From the cell containing the given text, extract its center point as (x, y) coordinate. 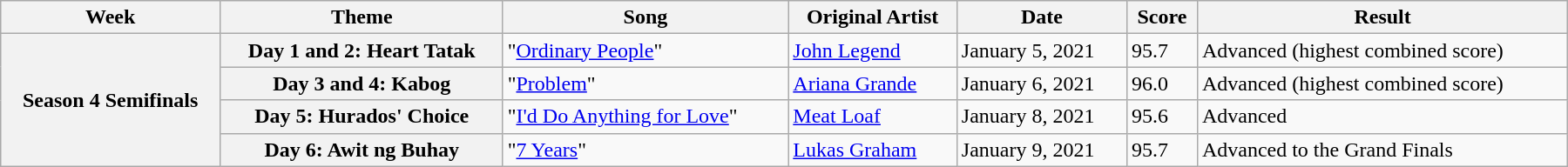
"7 Years" (645, 150)
Week (110, 17)
"I'd Do Anything for Love" (645, 117)
Date (1042, 17)
January 5, 2021 (1042, 50)
Season 4 Semifinals (110, 100)
Meat Loaf (873, 117)
Song (645, 17)
Advanced (1382, 117)
January 6, 2021 (1042, 83)
Day 3 and 4: Kabog (362, 83)
Lukas Graham (873, 150)
John Legend (873, 50)
95.6 (1162, 117)
January 8, 2021 (1042, 117)
Original Artist (873, 17)
Day 1 and 2: Heart Tatak (362, 50)
January 9, 2021 (1042, 150)
Ariana Grande (873, 83)
Result (1382, 17)
Advanced to the Grand Finals (1382, 150)
96.0 (1162, 83)
"Ordinary People" (645, 50)
"Problem" (645, 83)
Day 6: Awit ng Buhay (362, 150)
Score (1162, 17)
Day 5: Hurados' Choice (362, 117)
Theme (362, 17)
